Search for the cell housing the specified text and yield its (x, y) center coordinate. 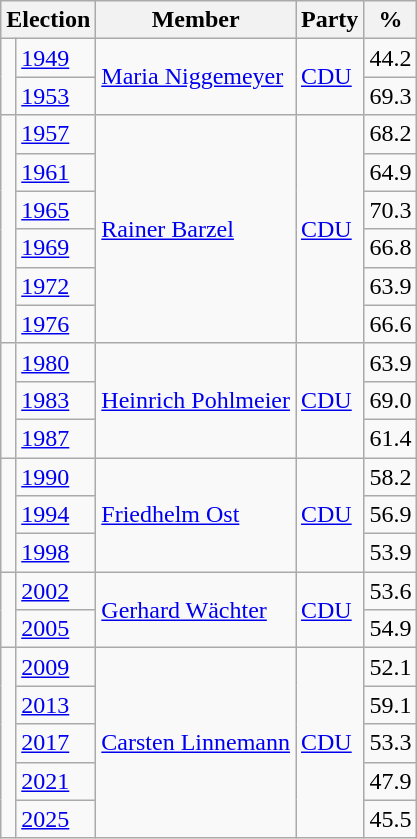
1972 (56, 286)
1980 (56, 362)
1953 (56, 96)
1976 (56, 324)
66.6 (390, 324)
1969 (56, 248)
52.1 (390, 667)
2009 (56, 667)
2021 (56, 781)
53.3 (390, 743)
Heinrich Pohlmeier (196, 400)
61.4 (390, 438)
54.9 (390, 629)
Maria Niggemeyer (196, 77)
2013 (56, 705)
69.3 (390, 96)
Carsten Linnemann (196, 743)
2025 (56, 819)
1987 (56, 438)
Party (330, 20)
2002 (56, 591)
44.2 (390, 58)
Rainer Barzel (196, 229)
Member (196, 20)
1990 (56, 477)
68.2 (390, 134)
2017 (56, 743)
64.9 (390, 172)
Friedhelm Ost (196, 515)
1961 (56, 172)
53.6 (390, 591)
66.8 (390, 248)
56.9 (390, 515)
1998 (56, 553)
1949 (56, 58)
53.9 (390, 553)
59.1 (390, 705)
Gerhard Wächter (196, 610)
69.0 (390, 400)
2005 (56, 629)
1965 (56, 210)
1994 (56, 515)
70.3 (390, 210)
47.9 (390, 781)
1983 (56, 400)
1957 (56, 134)
45.5 (390, 819)
% (390, 20)
Election (48, 20)
58.2 (390, 477)
